Identify which cell holds the provided text, then report its (x, y) central coordinate. 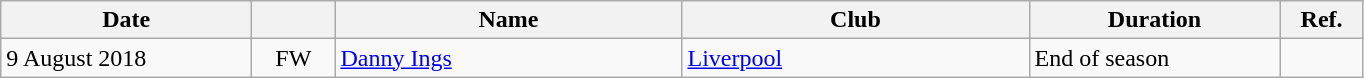
Club (856, 20)
Danny Ings (508, 58)
End of season (1154, 58)
Date (126, 20)
9 August 2018 (126, 58)
Liverpool (856, 58)
Duration (1154, 20)
Name (508, 20)
Ref. (1322, 20)
FW (294, 58)
